Provide the (X, Y) coordinate of the cell's center where the given text is located.  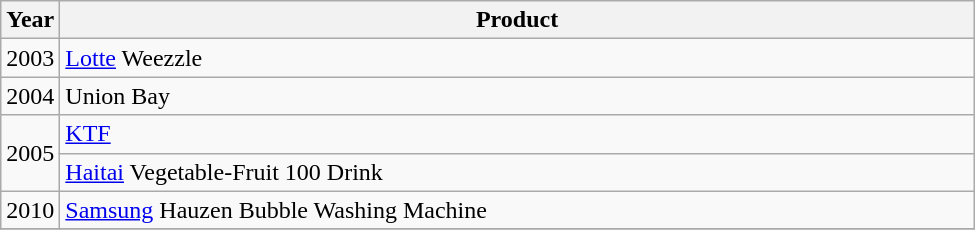
Product (517, 20)
KTF (517, 134)
2005 (30, 153)
Year (30, 20)
Samsung Hauzen Bubble Washing Machine (517, 210)
2010 (30, 210)
2003 (30, 58)
Haitai Vegetable-Fruit 100 Drink (517, 172)
Union Bay (517, 96)
2004 (30, 96)
Lotte Weezzle (517, 58)
